Determine the (x, y) coordinate at the center of the cell enclosing the given text.  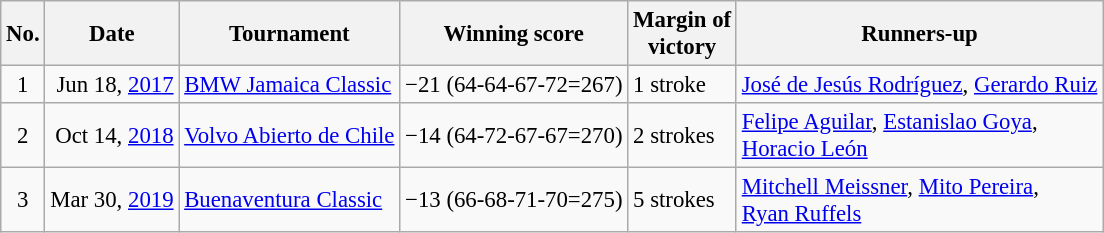
Volvo Abierto de Chile (290, 136)
1 (23, 85)
José de Jesús Rodríguez, Gerardo Ruiz (919, 85)
Mitchell Meissner, Mito Pereira, Ryan Ruffels (919, 200)
Oct 14, 2018 (112, 136)
Felipe Aguilar, Estanislao Goya, Horacio León (919, 136)
2 strokes (682, 136)
Margin ofvictory (682, 34)
−21 (64-64-67-72=267) (514, 85)
Winning score (514, 34)
Date (112, 34)
Mar 30, 2019 (112, 200)
5 strokes (682, 200)
Jun 18, 2017 (112, 85)
No. (23, 34)
−14 (64-72-67-67=270) (514, 136)
BMW Jamaica Classic (290, 85)
Buenaventura Classic (290, 200)
3 (23, 200)
Tournament (290, 34)
−13 (66-68-71-70=275) (514, 200)
2 (23, 136)
Runners-up (919, 34)
1 stroke (682, 85)
